Return [x, y] of the center of cell containing provided text 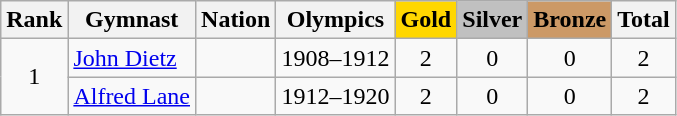
Rank [34, 20]
Nation [236, 20]
Alfred Lane [132, 96]
Silver [492, 20]
1912–1920 [336, 96]
Gold [426, 20]
Olympics [336, 20]
John Dietz [132, 58]
Total [644, 20]
Bronze [570, 20]
1908–1912 [336, 58]
1 [34, 77]
Gymnast [132, 20]
